Detect which cell encompasses the target text, then output its [x, y] center coordinate. 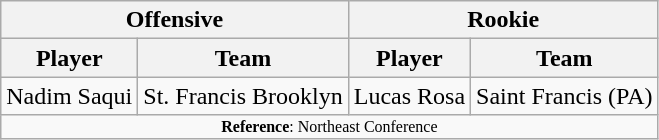
Rookie [503, 20]
Offensive [174, 20]
Lucas Rosa [409, 96]
St. Francis Brooklyn [243, 96]
Saint Francis (PA) [565, 96]
Nadim Saqui [70, 96]
Reference: Northeast Conference [330, 127]
